Return the [X, Y] coordinate for the center point of the cell that contains the specified text.  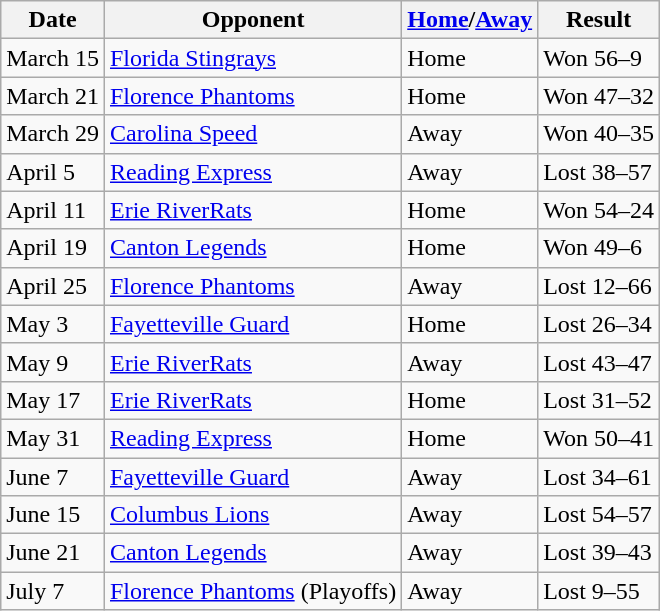
Lost 43–47 [599, 362]
Date [53, 20]
Won 56–9 [599, 58]
Won 50–41 [599, 438]
March 21 [53, 96]
March 15 [53, 58]
Opponent [252, 20]
May 9 [53, 362]
Florence Phantoms (Playoffs) [252, 591]
Won 40–35 [599, 134]
June 15 [53, 515]
April 25 [53, 286]
Won 54–24 [599, 210]
Lost 39–43 [599, 553]
April 19 [53, 248]
Lost 12–66 [599, 286]
Won 47–32 [599, 96]
May 3 [53, 324]
Lost 34–61 [599, 477]
Lost 38–57 [599, 172]
Columbus Lions [252, 515]
May 17 [53, 400]
Lost 54–57 [599, 515]
Home/Away [470, 20]
June 7 [53, 477]
April 11 [53, 210]
Florida Stingrays [252, 58]
April 5 [53, 172]
March 29 [53, 134]
Result [599, 20]
July 7 [53, 591]
June 21 [53, 553]
Lost 9–55 [599, 591]
Carolina Speed [252, 134]
May 31 [53, 438]
Won 49–6 [599, 248]
Lost 26–34 [599, 324]
Lost 31–52 [599, 400]
